Search for the cell housing the specified text and yield its (x, y) center coordinate. 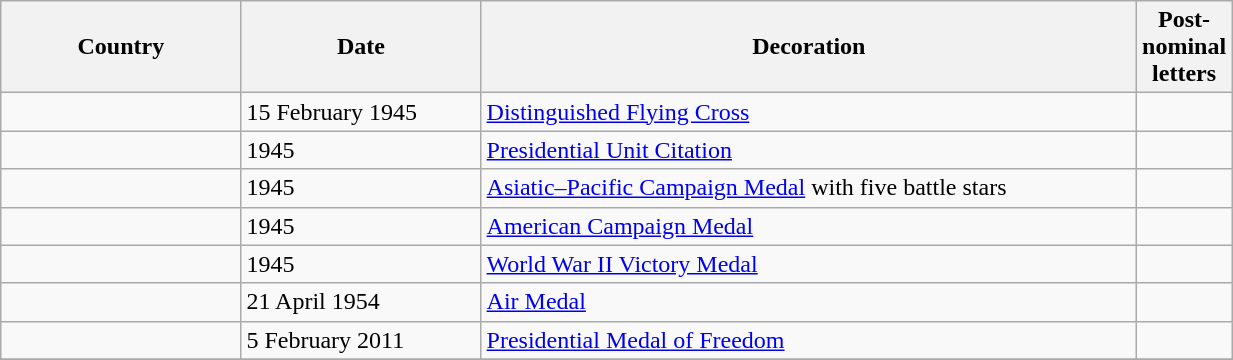
15 February 1945 (361, 112)
Presidential Unit Citation (808, 150)
Asiatic–Pacific Campaign Medal with five battle stars (808, 188)
21 April 1954 (361, 302)
Decoration (808, 47)
Distinguished Flying Cross (808, 112)
Air Medal (808, 302)
Date (361, 47)
American Campaign Medal (808, 226)
World War II Victory Medal (808, 264)
5 February 2011 (361, 340)
Post-nominal letters (1184, 47)
Presidential Medal of Freedom (808, 340)
Country (121, 47)
